Locate the cell with the specified text and output its (x, y) center coordinate. 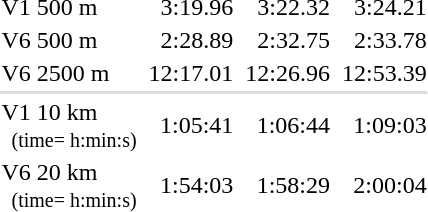
2:32.75 (288, 40)
V6 2500 m (69, 73)
1:05:41 (191, 126)
V1 10 km (time= h:min:s) (69, 126)
1:06:44 (288, 126)
12:53.39 (384, 73)
2:28.89 (191, 40)
1:09:03 (384, 126)
12:26.96 (288, 73)
2:33.78 (384, 40)
12:17.01 (191, 73)
V6 500 m (69, 40)
